Identify which cell holds the provided text, then report its [x, y] central coordinate. 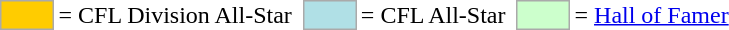
= CFL All-Star [433, 15]
= CFL Division All-Star [175, 15]
